Pinpoint the cell where the given text exists, returning its [X, Y] midpoint coordinate. 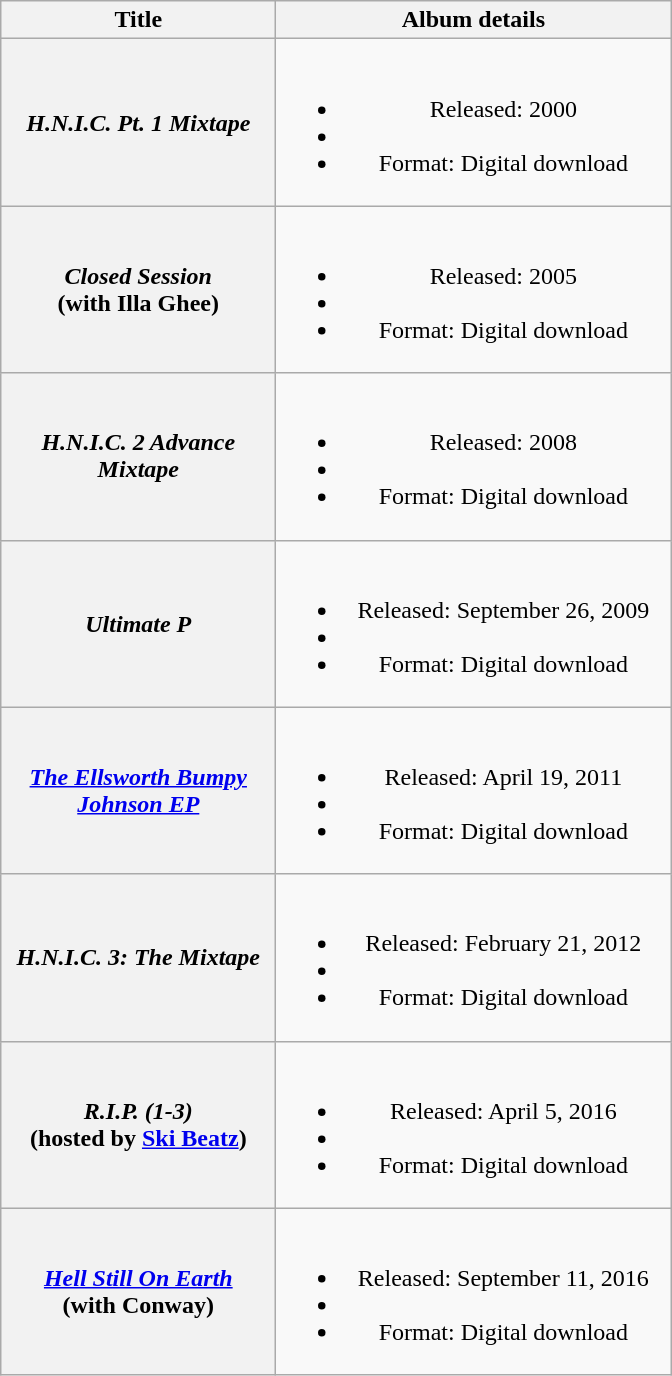
Released: September 11, 2016Format: Digital download [474, 1292]
Released: February 21, 2012Format: Digital download [474, 958]
Released: 2008Format: Digital download [474, 456]
Ultimate P [138, 624]
The Ellsworth Bumpy Johnson EP [138, 790]
Closed Session(with Illa Ghee) [138, 290]
R.I.P. (1-3)(hosted by Ski Beatz) [138, 1124]
Released: September 26, 2009Format: Digital download [474, 624]
H.N.I.C. 2 Advance Mixtape [138, 456]
Released: 2000Format: Digital download [474, 122]
Released: April 19, 2011Format: Digital download [474, 790]
Album details [474, 20]
Released: 2005Format: Digital download [474, 290]
H.N.I.C. 3: The Mixtape [138, 958]
H.N.I.C. Pt. 1 Mixtape [138, 122]
Released: April 5, 2016Format: Digital download [474, 1124]
Title [138, 20]
Hell Still On Earth(with Conway) [138, 1292]
